Identify which cell holds the provided text, then report its [x, y] central coordinate. 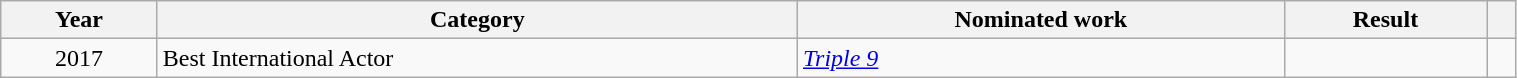
Year [79, 20]
Triple 9 [1040, 58]
Result [1385, 20]
Nominated work [1040, 20]
2017 [79, 58]
Category [477, 20]
Best International Actor [477, 58]
